From the cell containing the given text, extract its center point as [x, y] coordinate. 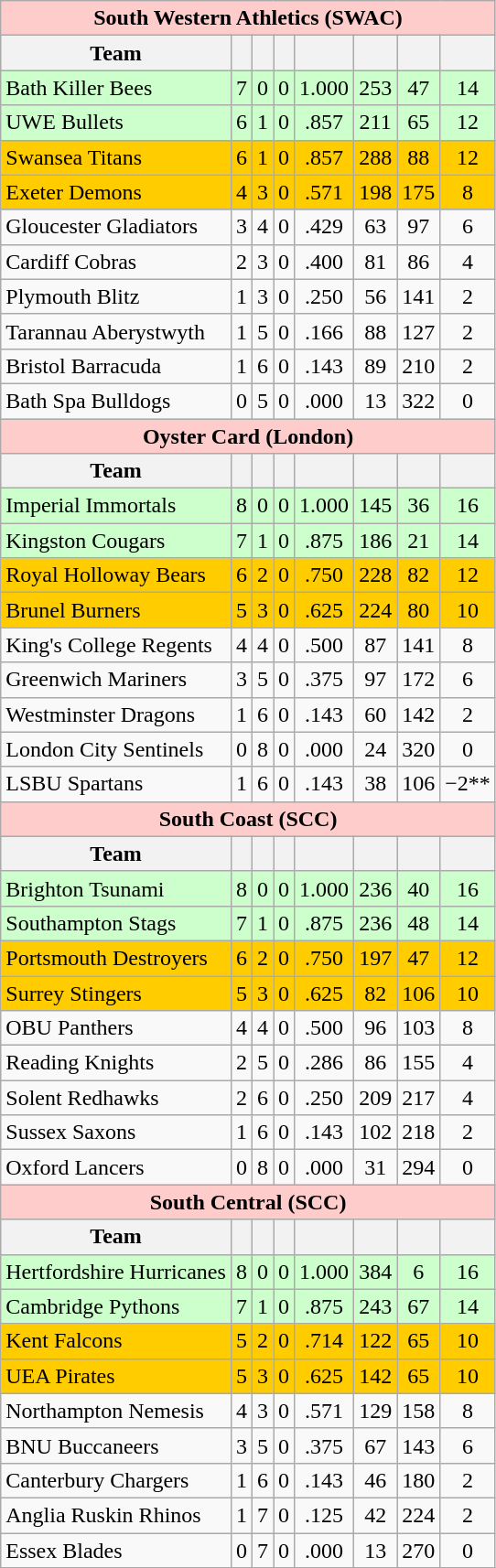
Canterbury Chargers [116, 1480]
60 [375, 714]
Greenwich Mariners [116, 680]
172 [419, 680]
102 [375, 1133]
Portsmouth Destroyers [116, 958]
145 [375, 506]
Exeter Demons [116, 192]
210 [419, 366]
Northampton Nemesis [116, 1411]
253 [375, 88]
Swansea Titans [116, 157]
King's College Regents [116, 645]
63 [375, 227]
294 [419, 1167]
Oxford Lancers [116, 1167]
198 [375, 192]
56 [375, 296]
143 [419, 1445]
Hertfordshire Hurricanes [116, 1272]
209 [375, 1098]
OBU Panthers [116, 1028]
Brighton Tsunami [116, 888]
87 [375, 645]
155 [419, 1063]
Bath Spa Bulldogs [116, 401]
Southampton Stags [116, 923]
South Central (SCC) [249, 1202]
Royal Holloway Bears [116, 575]
Bath Killer Bees [116, 88]
.125 [324, 1515]
270 [419, 1551]
LSBU Spartans [116, 784]
BNU Buccaneers [116, 1445]
Cardiff Cobras [116, 262]
.429 [324, 227]
320 [419, 749]
48 [419, 923]
89 [375, 366]
Imperial Immortals [116, 506]
.714 [324, 1341]
158 [419, 1411]
21 [419, 541]
UWE Bullets [116, 123]
322 [419, 401]
Tarannau Aberystwyth [116, 331]
Reading Knights [116, 1063]
103 [419, 1028]
Gloucester Gladiators [116, 227]
228 [375, 575]
40 [419, 888]
243 [375, 1306]
81 [375, 262]
129 [375, 1411]
.286 [324, 1063]
211 [375, 123]
Anglia Ruskin Rhinos [116, 1515]
80 [419, 610]
186 [375, 541]
Kingston Cougars [116, 541]
UEA Pirates [116, 1376]
31 [375, 1167]
−2** [469, 784]
Kent Falcons [116, 1341]
42 [375, 1515]
Bristol Barracuda [116, 366]
South Western Athletics (SWAC) [249, 18]
288 [375, 157]
.166 [324, 331]
Sussex Saxons [116, 1133]
Oyster Card (London) [249, 436]
.400 [324, 262]
Essex Blades [116, 1551]
384 [375, 1272]
46 [375, 1480]
24 [375, 749]
218 [419, 1133]
175 [419, 192]
Plymouth Blitz [116, 296]
197 [375, 958]
96 [375, 1028]
Solent Redhawks [116, 1098]
London City Sentinels [116, 749]
217 [419, 1098]
Brunel Burners [116, 610]
38 [375, 784]
36 [419, 506]
Surrey Stingers [116, 993]
South Coast (SCC) [249, 819]
Cambridge Pythons [116, 1306]
180 [419, 1480]
127 [419, 331]
Westminster Dragons [116, 714]
122 [375, 1341]
